Return [x, y] of the center of cell containing provided text 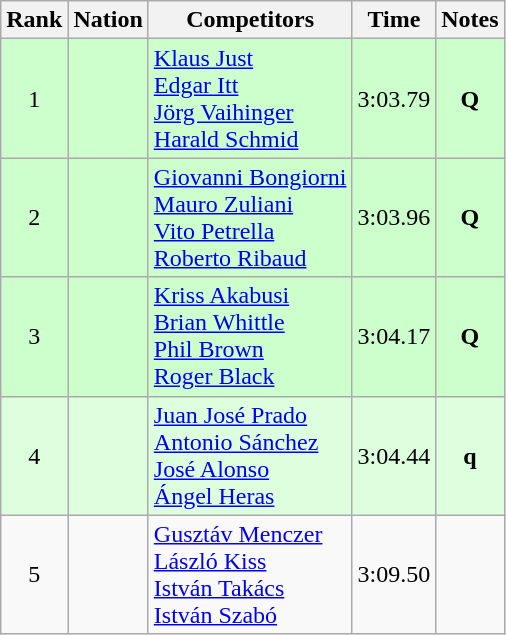
3:04.44 [394, 456]
Rank [34, 20]
3:04.17 [394, 336]
3 [34, 336]
Gusztáv MenczerLászló KissIstván TakácsIstván Szabó [250, 574]
Nation [108, 20]
2 [34, 218]
1 [34, 98]
Juan José PradoAntonio SánchezJosé AlonsoÁngel Heras [250, 456]
Time [394, 20]
3:03.96 [394, 218]
3:03.79 [394, 98]
Giovanni BongiorniMauro ZulianiVito PetrellaRoberto Ribaud [250, 218]
3:09.50 [394, 574]
5 [34, 574]
4 [34, 456]
Kriss AkabusiBrian WhittlePhil BrownRoger Black [250, 336]
Competitors [250, 20]
q [470, 456]
Klaus JustEdgar IttJörg VaihingerHarald Schmid [250, 98]
Notes [470, 20]
